From the cell containing the given text, extract its center point as [X, Y] coordinate. 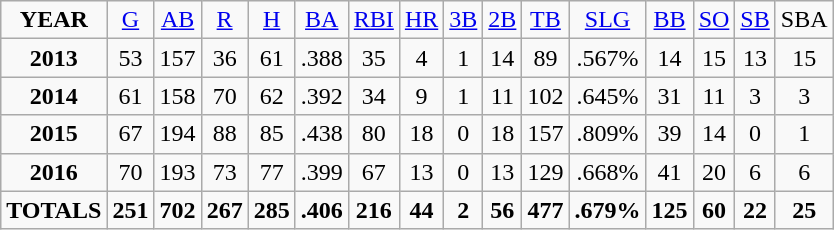
H [272, 20]
34 [374, 96]
44 [421, 210]
.668% [608, 172]
39 [670, 134]
2B [502, 20]
22 [755, 210]
.388 [322, 58]
TB [546, 20]
YEAR [54, 20]
285 [272, 210]
41 [670, 172]
.392 [322, 96]
SB [755, 20]
60 [714, 210]
53 [130, 58]
194 [178, 134]
2013 [54, 58]
2 [464, 210]
.809% [608, 134]
35 [374, 58]
62 [272, 96]
102 [546, 96]
85 [272, 134]
RBI [374, 20]
129 [546, 172]
89 [546, 58]
77 [272, 172]
.406 [322, 210]
9 [421, 96]
SLG [608, 20]
4 [421, 58]
3B [464, 20]
267 [224, 210]
20 [714, 172]
BB [670, 20]
125 [670, 210]
25 [804, 210]
73 [224, 172]
2015 [54, 134]
2014 [54, 96]
.679% [608, 210]
G [130, 20]
31 [670, 96]
HR [421, 20]
.567% [608, 58]
SBA [804, 20]
2016 [54, 172]
.399 [322, 172]
88 [224, 134]
251 [130, 210]
216 [374, 210]
158 [178, 96]
BA [322, 20]
SO [714, 20]
80 [374, 134]
.438 [322, 134]
AB [178, 20]
TOTALS [54, 210]
193 [178, 172]
477 [546, 210]
56 [502, 210]
36 [224, 58]
R [224, 20]
702 [178, 210]
.645% [608, 96]
